Detect which cell encompasses the target text, then output its (x, y) center coordinate. 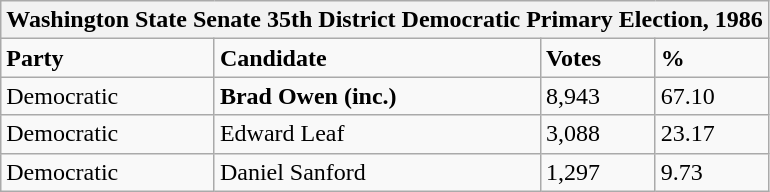
3,088 (598, 134)
Party (108, 58)
Edward Leaf (377, 134)
67.10 (712, 96)
Candidate (377, 58)
8,943 (598, 96)
Washington State Senate 35th District Democratic Primary Election, 1986 (385, 20)
1,297 (598, 172)
Daniel Sanford (377, 172)
9.73 (712, 172)
% (712, 58)
23.17 (712, 134)
Votes (598, 58)
Brad Owen (inc.) (377, 96)
